Return the (X, Y) coordinate for the center point of the cell that contains the specified text.  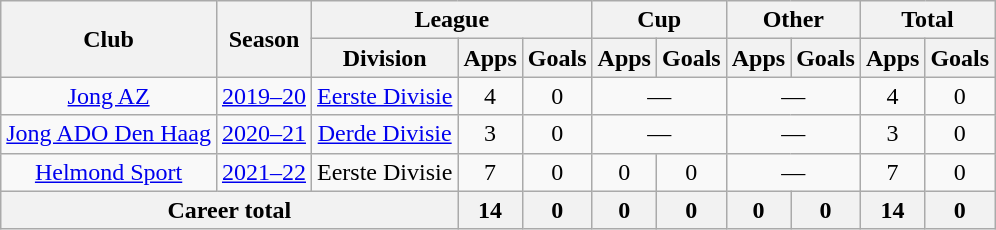
Season (264, 39)
Helmond Sport (109, 172)
2020–21 (264, 134)
Club (109, 39)
Division (385, 58)
Jong AZ (109, 96)
Total (927, 20)
Jong ADO Den Haag (109, 134)
Derde Divisie (385, 134)
Career total (230, 210)
League (452, 20)
2021–22 (264, 172)
2019–20 (264, 96)
Other (793, 20)
Cup (659, 20)
